Locate the cell with the specified text and output its (X, Y) center coordinate. 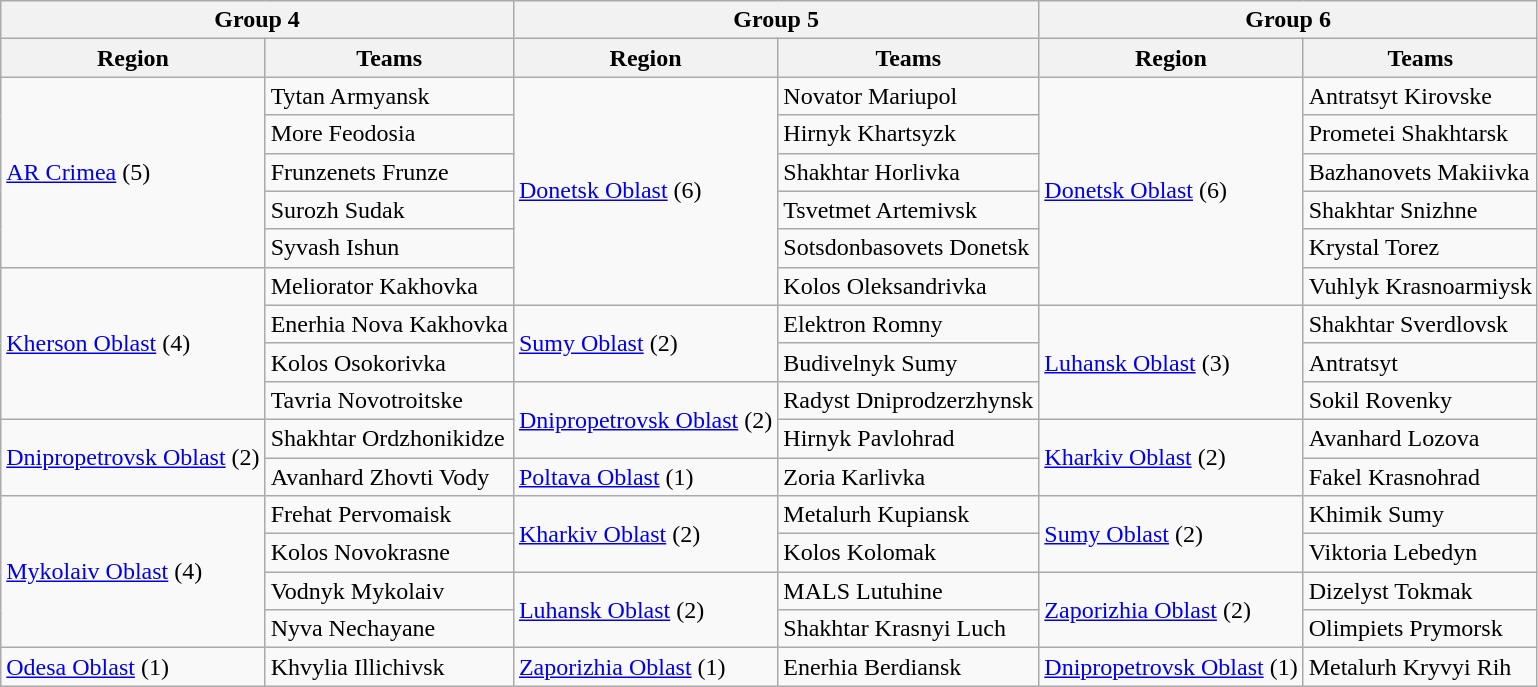
Nyva Nechayane (389, 629)
Prometei Shakhtarsk (1420, 134)
Kolos Novokrasne (389, 553)
Shakhtar Ordzhonikidze (389, 438)
Dizelyst Tokmak (1420, 591)
Kolos Osokorivka (389, 362)
Dnipropetrovsk Oblast (1) (1171, 667)
Antratsyt Kirovske (1420, 96)
Antratsyt (1420, 362)
Vuhlyk Krasnoarmiysk (1420, 286)
Frunzenets Frunze (389, 172)
Metalurh Kryvyi Rih (1420, 667)
More Feodosia (389, 134)
Fakel Krasnohrad (1420, 477)
MALS Lutuhine (908, 591)
Hirnyk Khartsyzk (908, 134)
Odesa Oblast (1) (133, 667)
Enerhia Nova Kakhovka (389, 324)
Group 6 (1288, 20)
Elektron Romny (908, 324)
Krystal Torez (1420, 248)
Novator Mariupol (908, 96)
Group 5 (776, 20)
Avanhard Lozova (1420, 438)
Khvylia Illichivsk (389, 667)
Shakhtar Horlivka (908, 172)
Frehat Pervomaisk (389, 515)
Budivelnyk Sumy (908, 362)
Zoria Karlivka (908, 477)
Viktoria Lebedyn (1420, 553)
Kolos Kolomak (908, 553)
Enerhia Berdiansk (908, 667)
Tytan Armyansk (389, 96)
Surozh Sudak (389, 210)
Luhansk Oblast (3) (1171, 362)
Poltava Oblast (1) (645, 477)
Mykolaiv Oblast (4) (133, 572)
Tsvetmet Artemivsk (908, 210)
Shakhtar Sverdlovsk (1420, 324)
Sotsdonbasovets Donetsk (908, 248)
Meliorator Kakhovka (389, 286)
Zaporizhia Oblast (1) (645, 667)
Avanhard Zhovti Vody (389, 477)
Metalurh Kupiansk (908, 515)
Group 4 (258, 20)
Kolos Oleksandrivka (908, 286)
Bazhanovets Makiivka (1420, 172)
Syvash Ishun (389, 248)
Olimpiets Prymorsk (1420, 629)
Shakhtar Krasnyi Luch (908, 629)
Tavria Novotroitske (389, 400)
Vodnyk Mykolaiv (389, 591)
Kherson Oblast (4) (133, 343)
Luhansk Oblast (2) (645, 610)
Sokil Rovenky (1420, 400)
AR Crimea (5) (133, 172)
Zaporizhia Oblast (2) (1171, 610)
Shakhtar Snizhne (1420, 210)
Hirnyk Pavlohrad (908, 438)
Khimik Sumy (1420, 515)
Radyst Dniprodzerzhynsk (908, 400)
